Output the [x, y] coordinate of the center of the cell containing the given text.  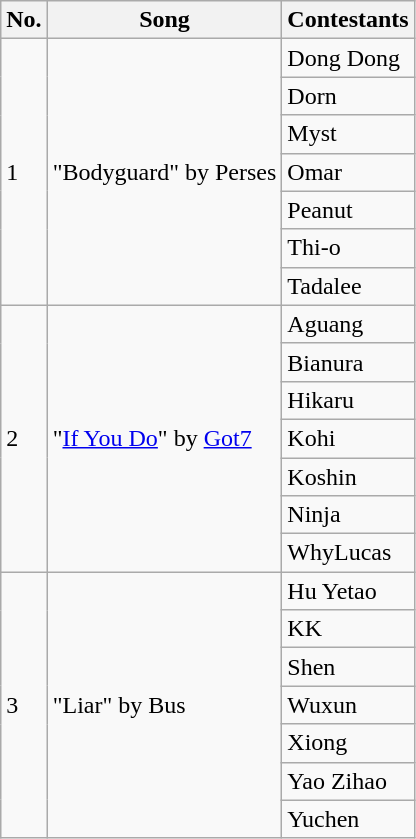
Ninja [348, 515]
Hikaru [348, 400]
2 [24, 438]
KK [348, 629]
Myst [348, 134]
Yuchen [348, 819]
Kohi [348, 438]
Dong Dong [348, 58]
Yao Zihao [348, 781]
Dorn [348, 96]
"Bodyguard" by Perses [164, 172]
No. [24, 20]
WhyLucas [348, 553]
Aguang [348, 324]
Peanut [348, 210]
Thi-o [348, 248]
1 [24, 172]
Contestants [348, 20]
Bianura [348, 362]
Koshin [348, 477]
Hu Yetao [348, 591]
Song [164, 20]
Wuxun [348, 705]
Omar [348, 172]
"If You Do" by Got7 [164, 438]
3 [24, 705]
"Liar" by Bus [164, 705]
Tadalee [348, 286]
Xiong [348, 743]
Shen [348, 667]
